Identify which cell holds the provided text, then report its (X, Y) central coordinate. 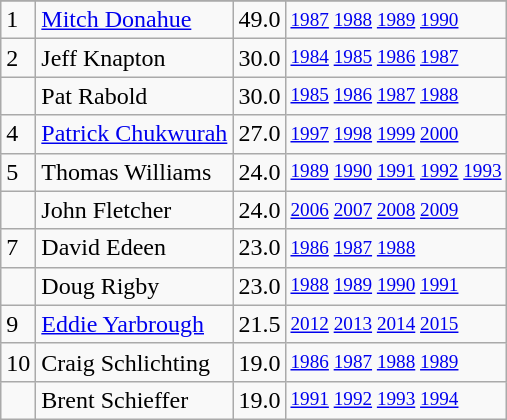
1 (18, 20)
Brent Schieffer (134, 400)
9 (18, 324)
Patrick Chukwurah (134, 134)
2012 2013 2014 2015 (396, 324)
49.0 (260, 20)
27.0 (260, 134)
Eddie Yarbrough (134, 324)
1987 1988 1989 1990 (396, 20)
1986 1987 1988 1989 (396, 362)
Pat Rabold (134, 96)
Thomas Williams (134, 172)
4 (18, 134)
1985 1986 1987 1988 (396, 96)
Jeff Knapton (134, 58)
1989 1990 1991 1992 1993 (396, 172)
2006 2007 2008 2009 (396, 210)
1991 1992 1993 1994 (396, 400)
1997 1998 1999 2000 (396, 134)
Mitch Donahue (134, 20)
1984 1985 1986 1987 (396, 58)
1986 1987 1988 (396, 248)
21.5 (260, 324)
5 (18, 172)
Doug Rigby (134, 286)
2 (18, 58)
Craig Schlichting (134, 362)
David Edeen (134, 248)
1988 1989 1990 1991 (396, 286)
7 (18, 248)
John Fletcher (134, 210)
10 (18, 362)
